For the text-containing cell, return its midpoint in (X, Y) coordinate format. 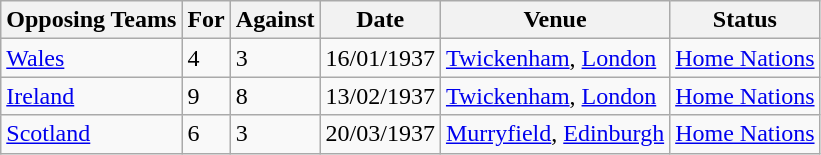
Venue (554, 20)
Murryfield, Edinburgh (554, 134)
For (206, 20)
8 (275, 96)
4 (206, 58)
16/01/1937 (380, 58)
Ireland (92, 96)
13/02/1937 (380, 96)
Scotland (92, 134)
Date (380, 20)
Wales (92, 58)
Status (745, 20)
6 (206, 134)
9 (206, 96)
Opposing Teams (92, 20)
20/03/1937 (380, 134)
Against (275, 20)
